Extract the (X, Y) coordinate from the center of the cell holding the provided text.  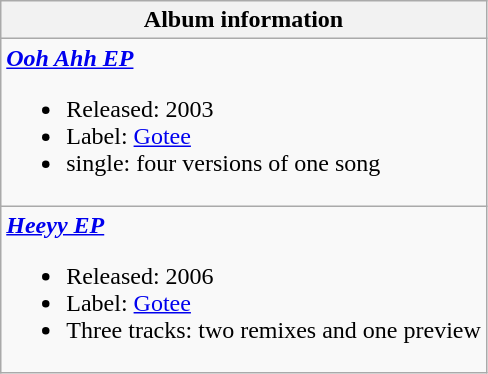
Heeyy EPReleased: 2006Label: GoteeThree tracks: two remixes and one preview (244, 290)
Album information (244, 20)
Ooh Ahh EPReleased: 2003Label: Goteesingle: four versions of one song (244, 122)
